Locate the cell with the specified text and output its (x, y) center coordinate. 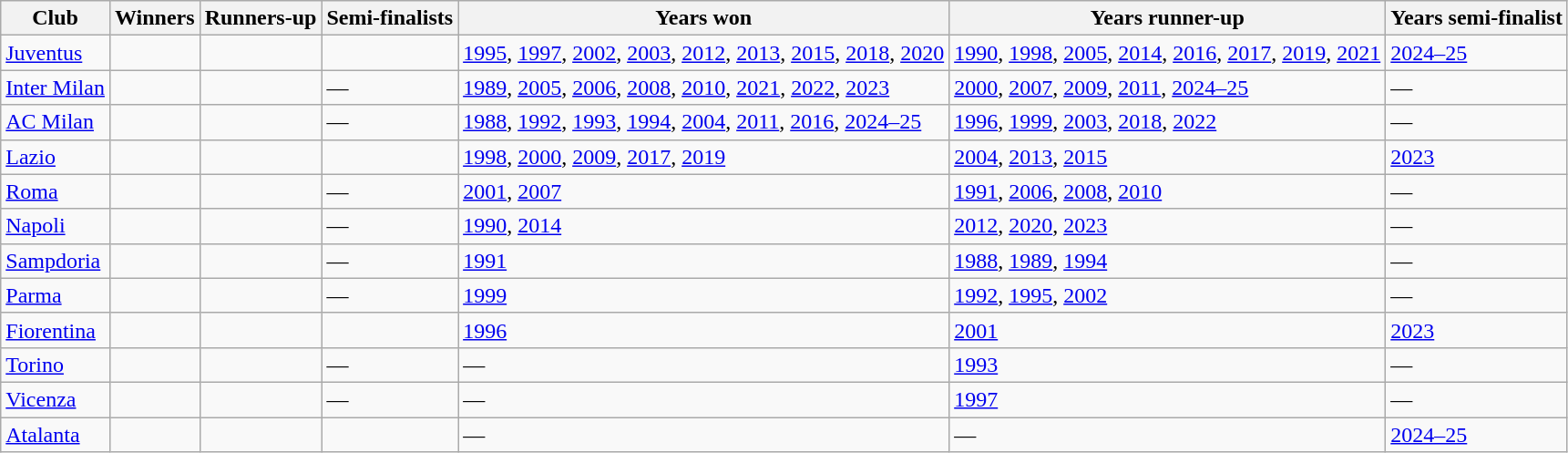
1990, 1998, 2005, 2014, 2016, 2017, 2019, 2021 (1168, 53)
Years semi-finalist (1477, 18)
1988, 1989, 1994 (1168, 261)
1993 (1168, 365)
Inter Milan (56, 88)
1988, 1992, 1993, 1994, 2004, 2011, 2016, 2024–25 (703, 122)
Juventus (56, 53)
1996 (703, 330)
AC Milan (56, 122)
2001 (1168, 330)
Torino (56, 365)
Vicenza (56, 399)
1991, 2006, 2008, 2010 (1168, 191)
Fiorentina (56, 330)
1998, 2000, 2009, 2017, 2019 (703, 157)
2004, 2013, 2015 (1168, 157)
1992, 1995, 2002 (1168, 295)
Semi-finalists (390, 18)
1995, 1997, 2002, 2003, 2012, 2013, 2015, 2018, 2020 (703, 53)
Parma (56, 295)
2000, 2007, 2009, 2011, 2024–25 (1168, 88)
1990, 2014 (703, 226)
1989, 2005, 2006, 2008, 2010, 2021, 2022, 2023 (703, 88)
1999 (703, 295)
1996, 1999, 2003, 2018, 2022 (1168, 122)
Lazio (56, 157)
Atalanta (56, 435)
Winners (155, 18)
1997 (1168, 399)
Runners-up (261, 18)
2001, 2007 (703, 191)
Sampdoria (56, 261)
Years runner-up (1168, 18)
Napoli (56, 226)
1991 (703, 261)
Years won (703, 18)
Club (56, 18)
Roma (56, 191)
2012, 2020, 2023 (1168, 226)
